Pinpoint the cell where the given text exists, returning its [X, Y] midpoint coordinate. 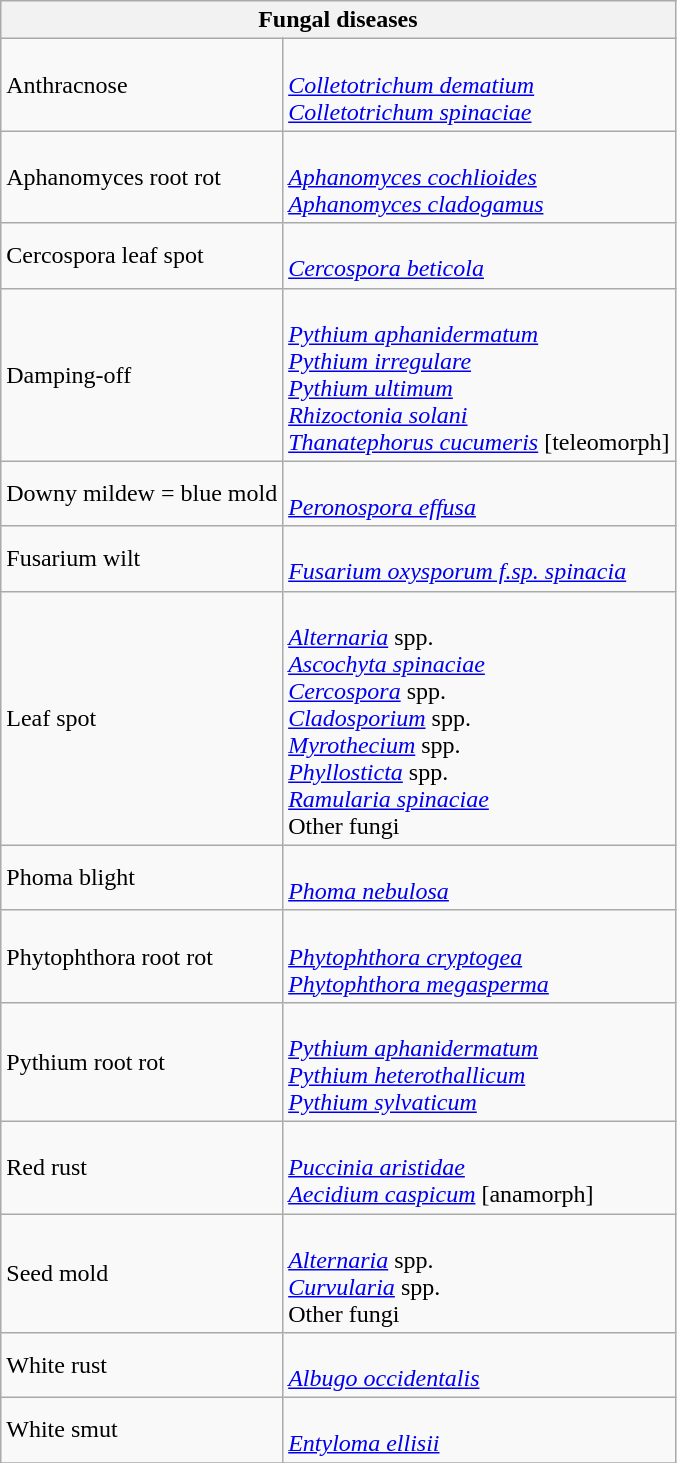
Phoma blight [142, 878]
Pythium root rot [142, 1062]
Peronospora effusa [479, 494]
White smut [142, 1430]
Pythium aphanidermatum Pythium irregulare Pythium ultimum Rhizoctonia solani Thanatephorus cucumeris [teleomorph] [479, 374]
Fusarium oxysporum f.sp. spinacia [479, 558]
Damping-off [142, 374]
Cercospora leaf spot [142, 256]
Albugo occidentalis [479, 1366]
Pythium aphanidermatum Pythium heterothallicum Pythium sylvaticum [479, 1062]
Fusarium wilt [142, 558]
Alternaria spp. Curvularia spp. Other fungi [479, 1274]
Downy mildew = blue mold [142, 494]
Phoma nebulosa [479, 878]
Aphanomyces root rot [142, 177]
Phytophthora cryptogea Phytophthora megasperma [479, 956]
Fungal diseases [338, 20]
Seed mold [142, 1274]
Aphanomyces cochlioides Aphanomyces cladogamus [479, 177]
White rust [142, 1366]
Alternaria spp. Ascochyta spinaciae Cercospora spp. Cladosporium spp. Myrothecium spp. Phyllosticta spp. Ramularia spinaciae Other fungi [479, 718]
Anthracnose [142, 85]
Phytophthora root rot [142, 956]
Puccinia aristidae Aecidium caspicum [anamorph] [479, 1167]
Cercospora beticola [479, 256]
Entyloma ellisii [479, 1430]
Red rust [142, 1167]
Colletotrichum dematium Colletotrichum spinaciae [479, 85]
Leaf spot [142, 718]
